Output the [x, y] coordinate of the center of the cell containing the given text.  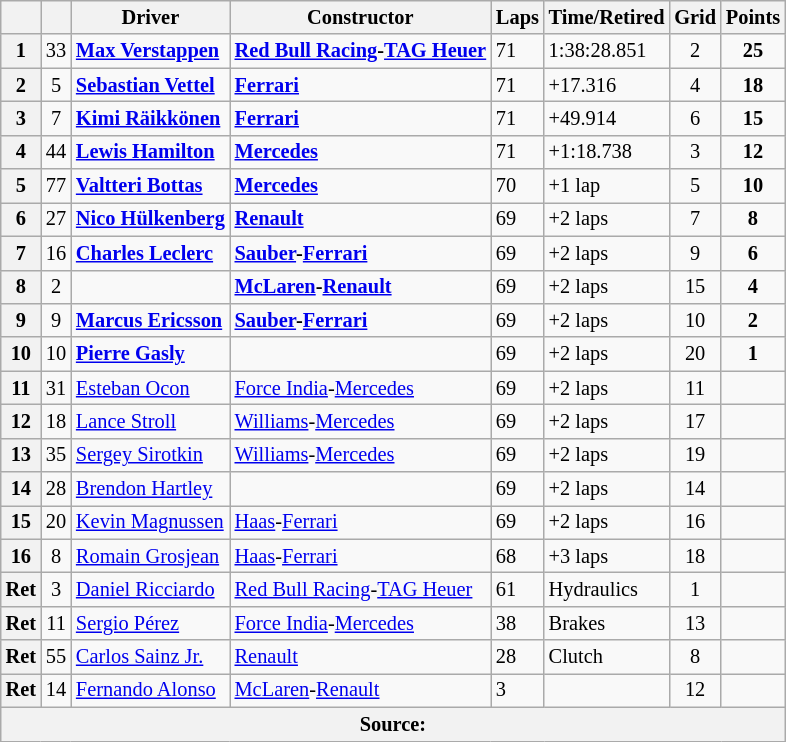
Clutch [607, 657]
+49.914 [607, 118]
Daniel Ricciardo [150, 589]
55 [56, 657]
+17.316 [607, 85]
+1:18.738 [607, 152]
Marcus Ericsson [150, 320]
Source: [393, 724]
Nico Hülkenberg [150, 219]
Constructor [360, 17]
Lewis Hamilton [150, 152]
Time/Retired [607, 17]
Pierre Gasly [150, 354]
Sergio Pérez [150, 623]
33 [56, 51]
Grid [695, 17]
Brendon Hartley [150, 489]
Kevin Magnussen [150, 522]
Charles Leclerc [150, 253]
61 [518, 589]
Esteban Ocon [150, 388]
Hydraulics [607, 589]
+1 lap [607, 186]
1:38:28.851 [607, 51]
Valtteri Bottas [150, 186]
Max Verstappen [150, 51]
70 [518, 186]
27 [56, 219]
Points [753, 17]
Romain Grosjean [150, 556]
31 [56, 388]
Fernando Alonso [150, 690]
44 [56, 152]
Sebastian Vettel [150, 85]
35 [56, 455]
Lance Stroll [150, 421]
25 [753, 51]
Sergey Sirotkin [150, 455]
17 [695, 421]
Brakes [607, 623]
68 [518, 556]
Kimi Räikkönen [150, 118]
Driver [150, 17]
Laps [518, 17]
38 [518, 623]
Carlos Sainz Jr. [150, 657]
+3 laps [607, 556]
77 [56, 186]
19 [695, 455]
